From the cell containing the given text, extract its center point as [x, y] coordinate. 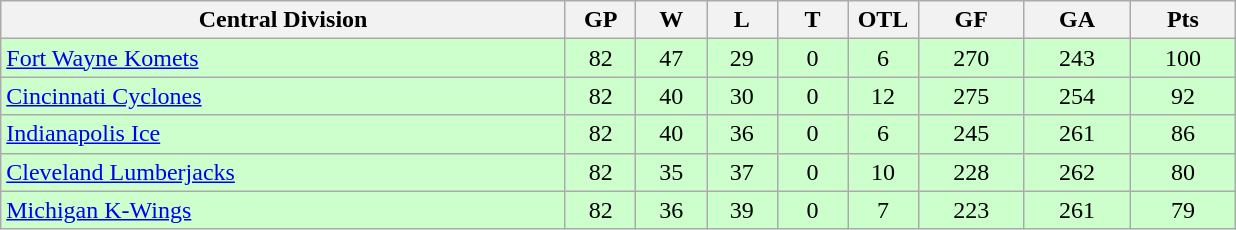
228 [971, 172]
OTL [884, 20]
270 [971, 58]
Central Division [284, 20]
W [672, 20]
254 [1077, 96]
Cincinnati Cyclones [284, 96]
262 [1077, 172]
Michigan K-Wings [284, 210]
Fort Wayne Komets [284, 58]
GP [600, 20]
10 [884, 172]
79 [1183, 210]
245 [971, 134]
7 [884, 210]
Pts [1183, 20]
86 [1183, 134]
Cleveland Lumberjacks [284, 172]
92 [1183, 96]
47 [672, 58]
275 [971, 96]
12 [884, 96]
30 [742, 96]
Indianapolis Ice [284, 134]
100 [1183, 58]
L [742, 20]
80 [1183, 172]
GF [971, 20]
243 [1077, 58]
29 [742, 58]
T [812, 20]
35 [672, 172]
37 [742, 172]
39 [742, 210]
223 [971, 210]
GA [1077, 20]
